Identify which cell holds the provided text, then report its [X, Y] central coordinate. 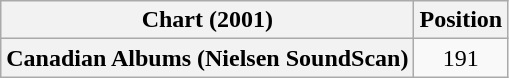
191 [461, 58]
Canadian Albums (Nielsen SoundScan) [208, 58]
Chart (2001) [208, 20]
Position [461, 20]
